Provide the [X, Y] coordinate of the cell's center where the given text is located.  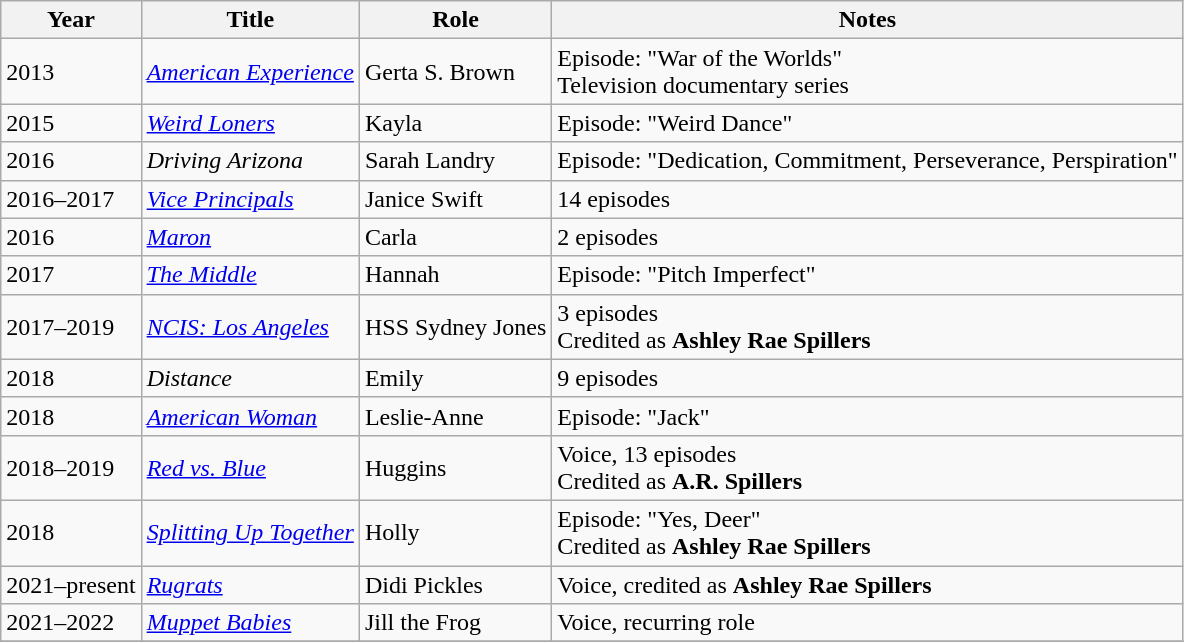
2 episodes [868, 237]
Leslie-Anne [455, 416]
Episode: "Weird Dance" [868, 123]
Huggins [455, 468]
Splitting Up Together [250, 532]
2021–2022 [71, 623]
Vice Principals [250, 199]
HSS Sydney Jones [455, 326]
The Middle [250, 275]
Jill the Frog [455, 623]
Voice, 13 episodesCredited as A.R. Spillers [868, 468]
NCIS: Los Angeles [250, 326]
Red vs. Blue [250, 468]
Emily [455, 378]
Rugrats [250, 585]
American Experience [250, 72]
Weird Loners [250, 123]
Muppet Babies [250, 623]
Voice, credited as Ashley Rae Spillers [868, 585]
Gerta S. Brown [455, 72]
14 episodes [868, 199]
Didi Pickles [455, 585]
Role [455, 20]
Janice Swift [455, 199]
2017 [71, 275]
2016–2017 [71, 199]
Year [71, 20]
Holly [455, 532]
Driving Arizona [250, 161]
American Woman [250, 416]
Episode: "Pitch Imperfect" [868, 275]
Sarah Landry [455, 161]
Kayla [455, 123]
Maron [250, 237]
2018–2019 [71, 468]
Notes [868, 20]
2021–present [71, 585]
3 episodesCredited as Ashley Rae Spillers [868, 326]
2017–2019 [71, 326]
Distance [250, 378]
Voice, recurring role [868, 623]
Episode: "War of the Worlds"Television documentary series [868, 72]
Episode: "Yes, Deer"Credited as Ashley Rae Spillers [868, 532]
2013 [71, 72]
Hannah [455, 275]
Episode: "Dedication, Commitment, Perseverance, Perspiration" [868, 161]
Episode: "Jack" [868, 416]
Carla [455, 237]
Title [250, 20]
2015 [71, 123]
9 episodes [868, 378]
